Provide the [x, y] coordinate of the cell's center where the given text is located.  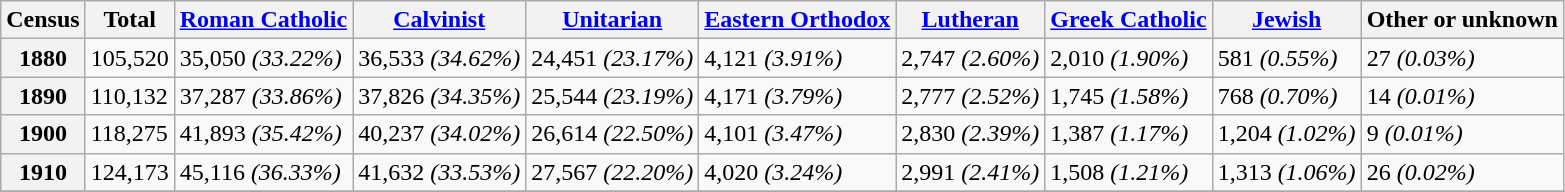
4,121 (3.91%) [798, 58]
Other or unknown [1462, 20]
Eastern Orthodox [798, 20]
1,508 (1.21%) [1128, 172]
Census [43, 20]
27 (0.03%) [1462, 58]
124,173 [130, 172]
37,826 (34.35%) [440, 96]
35,050 (33.22%) [263, 58]
Total [130, 20]
2,830 (2.39%) [970, 134]
118,275 [130, 134]
24,451 (23.17%) [612, 58]
2,991 (2.41%) [970, 172]
1910 [43, 172]
Roman Catholic [263, 20]
768 (0.70%) [1286, 96]
Unitarian [612, 20]
1900 [43, 134]
26 (0.02%) [1462, 172]
4,020 (3.24%) [798, 172]
1,204 (1.02%) [1286, 134]
14 (0.01%) [1462, 96]
1,313 (1.06%) [1286, 172]
2,777 (2.52%) [970, 96]
105,520 [130, 58]
45,116 (36.33%) [263, 172]
1890 [43, 96]
1880 [43, 58]
581 (0.55%) [1286, 58]
110,132 [130, 96]
9 (0.01%) [1462, 134]
2,010 (1.90%) [1128, 58]
Greek Catholic [1128, 20]
Lutheran [970, 20]
2,747 (2.60%) [970, 58]
26,614 (22.50%) [612, 134]
1,745 (1.58%) [1128, 96]
40,237 (34.02%) [440, 134]
4,101 (3.47%) [798, 134]
Jewish [1286, 20]
41,893 (35.42%) [263, 134]
37,287 (33.86%) [263, 96]
25,544 (23.19%) [612, 96]
27,567 (22.20%) [612, 172]
4,171 (3.79%) [798, 96]
1,387 (1.17%) [1128, 134]
36,533 (34.62%) [440, 58]
Calvinist [440, 20]
41,632 (33.53%) [440, 172]
